Return [X, Y] of the center of cell containing provided text 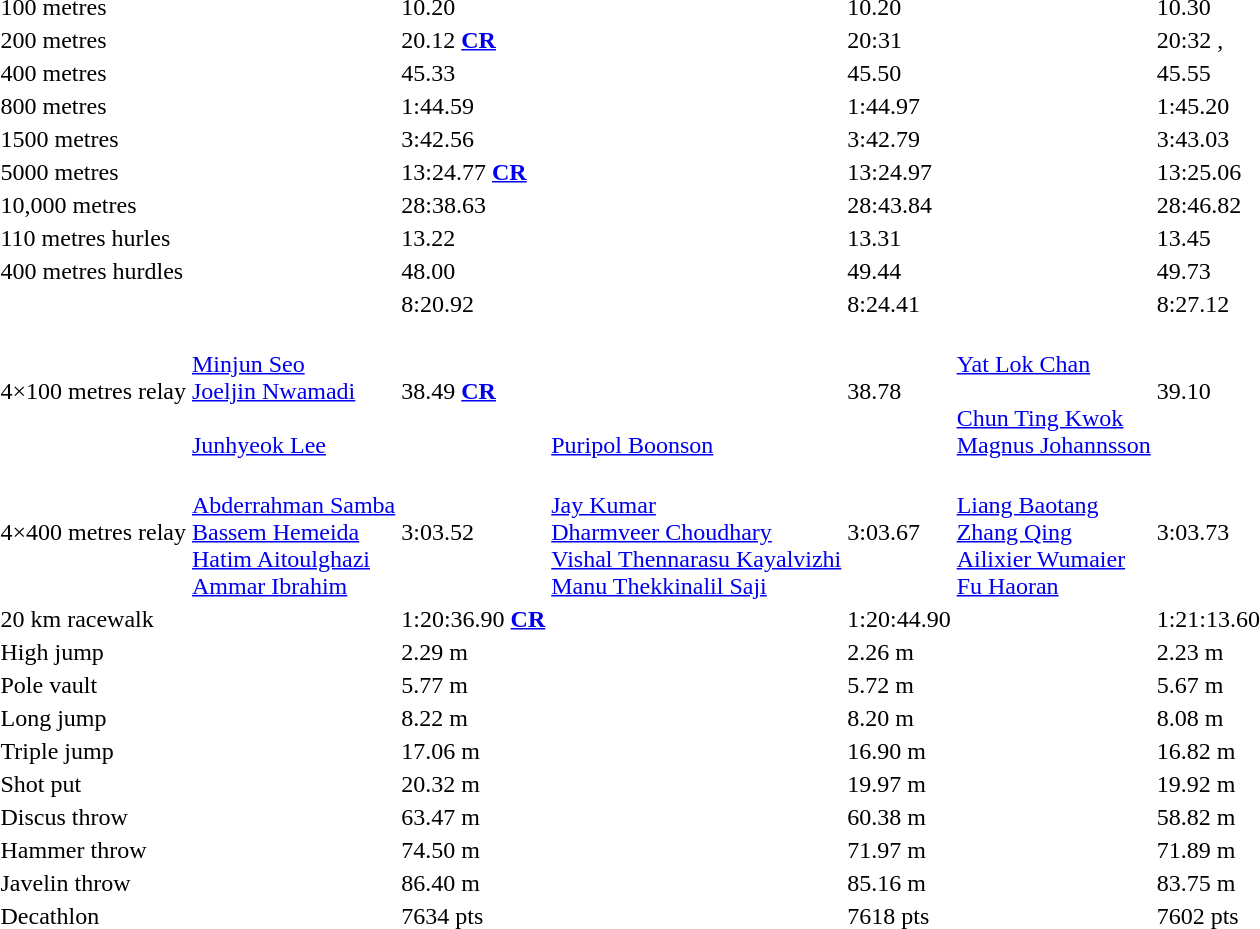
3:03.52 [474, 532]
8.20 m [899, 718]
8:24.41 [899, 304]
28:38.63 [474, 205]
38.78 [899, 391]
45.50 [899, 73]
16.90 m [899, 751]
86.40 m [474, 883]
28:43.84 [899, 205]
3:03.67 [899, 532]
1:44.97 [899, 106]
71.97 m [899, 850]
60.38 m [899, 817]
5.72 m [899, 685]
5.77 m [474, 685]
20:31 [899, 40]
1:20:36.90 CR [474, 619]
13:24.97 [899, 172]
20.12 CR [474, 40]
13.22 [474, 238]
8.22 m [474, 718]
49.44 [899, 271]
38.49 CR [474, 391]
19.97 m [899, 784]
1:44.59 [474, 106]
2.29 m [474, 652]
13.31 [899, 238]
17.06 m [474, 751]
45.33 [474, 73]
Jay KumarDharmveer ChoudharyVishal Thennarasu KayalvizhiManu Thekkinalil Saji [696, 532]
20.32 m [474, 784]
1:20:44.90 [899, 619]
85.16 m [899, 883]
Abderrahman SambaBassem HemeidaHatim AitoulghaziAmmar Ibrahim [293, 532]
8:20.92 [474, 304]
3:42.56 [474, 139]
Minjun SeoJoeljin NwamadiJunhyeok Lee [293, 391]
3:42.79 [899, 139]
63.47 m [474, 817]
13:24.77 CR [474, 172]
2.26 m [899, 652]
Yat Lok ChanChun Ting KwokMagnus Johannsson [1054, 391]
48.00 [474, 271]
74.50 m [474, 850]
Liang BaotangZhang QingAilixier WumaierFu Haoran [1054, 532]
Puripol Boonson [696, 391]
